Capture the cell that displays the provided text and extract its (X, Y) central coordinate. 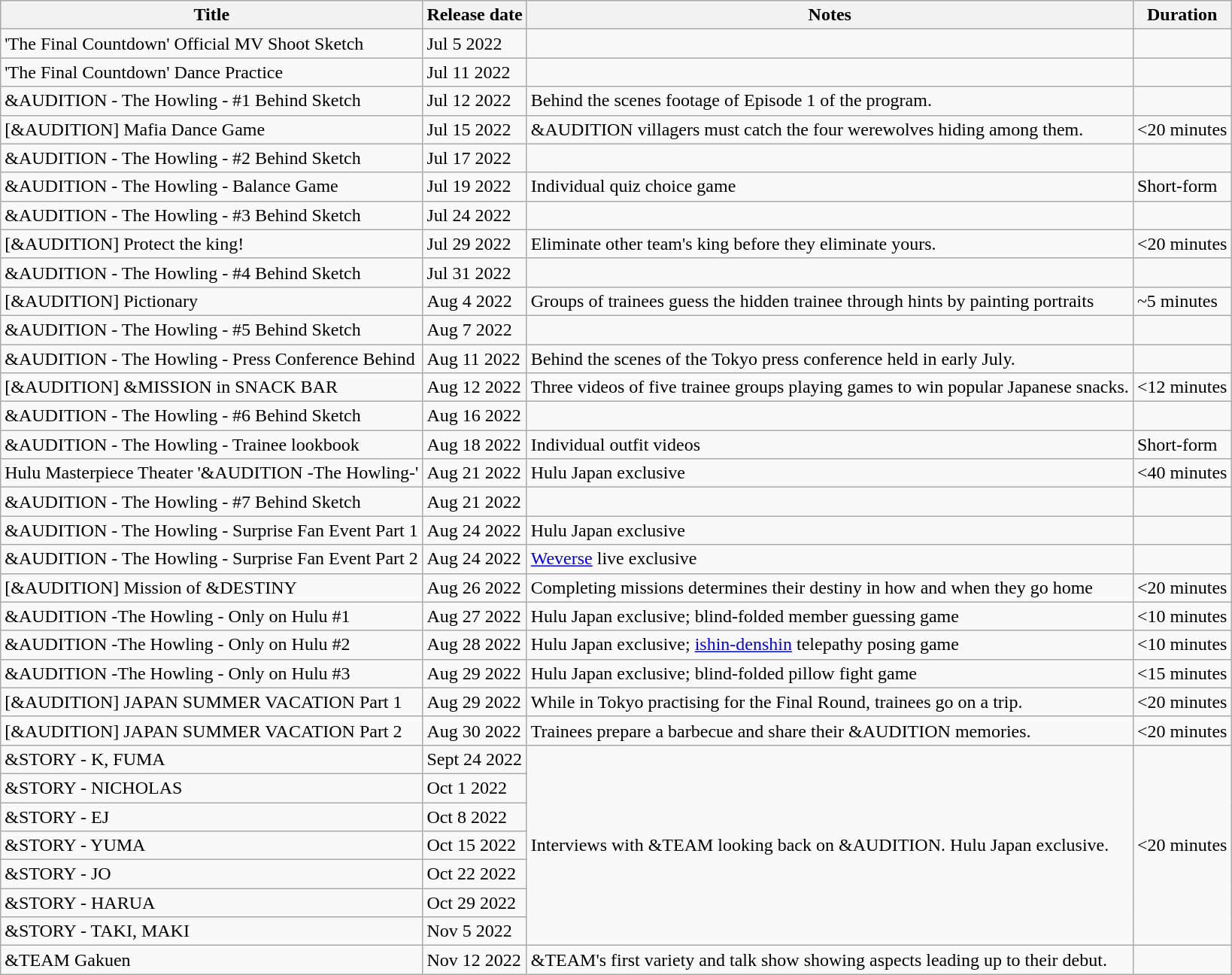
'The Final Countdown' Official MV Shoot Sketch (212, 44)
<40 minutes (1182, 473)
Oct 29 2022 (475, 903)
&STORY - JO (212, 874)
Nov 5 2022 (475, 931)
&AUDITION - The Howling - #1 Behind Sketch (212, 101)
&AUDITION - The Howling - #6 Behind Sketch (212, 416)
&TEAM's first variety and talk show showing aspects leading up to their debut. (830, 960)
Individual outfit videos (830, 445)
Aug 30 2022 (475, 730)
Hulu Japan exclusive; blind-folded pillow fight game (830, 673)
&AUDITION - The Howling - Trainee lookbook (212, 445)
[&AUDITION] &MISSION in SNACK BAR (212, 387)
Eliminate other team's king before they eliminate yours. (830, 244)
[&AUDITION] Pictionary (212, 301)
[&AUDITION] JAPAN SUMMER VACATION Part 1 (212, 702)
Aug 28 2022 (475, 645)
Aug 11 2022 (475, 359)
&AUDITION - The Howling - #7 Behind Sketch (212, 502)
Notes (830, 15)
Groups of trainees guess the hidden trainee through hints by painting portraits (830, 301)
&STORY - EJ (212, 816)
Jul 5 2022 (475, 44)
Completing missions determines their destiny in how and when they go home (830, 588)
&TEAM Gakuen (212, 960)
&AUDITION - The Howling - Surprise Fan Event Part 1 (212, 530)
Jul 12 2022 (475, 101)
Jul 24 2022 (475, 215)
&AUDITION - The Howling - #4 Behind Sketch (212, 272)
Jul 15 2022 (475, 129)
&STORY - K, FUMA (212, 759)
Aug 18 2022 (475, 445)
Jul 31 2022 (475, 272)
While in Tokyo practising for the Final Round, trainees go on a trip. (830, 702)
&AUDITION -The Howling - Only on Hulu #1 (212, 616)
&AUDITION - The Howling - #3 Behind Sketch (212, 215)
Jul 11 2022 (475, 72)
Jul 17 2022 (475, 158)
Aug 7 2022 (475, 330)
Weverse live exclusive (830, 559)
<15 minutes (1182, 673)
Aug 4 2022 (475, 301)
Jul 19 2022 (475, 187)
Behind the scenes footage of Episode 1 of the program. (830, 101)
Title (212, 15)
Interviews with &TEAM looking back on &AUDITION. Hulu Japan exclusive. (830, 845)
&AUDITION - The Howling - Balance Game (212, 187)
Aug 26 2022 (475, 588)
Oct 1 2022 (475, 788)
Jul 29 2022 (475, 244)
Individual quiz choice game (830, 187)
&AUDITION villagers must catch the four werewolves hiding among them. (830, 129)
Aug 27 2022 (475, 616)
'The Final Countdown' Dance Practice (212, 72)
&AUDITION - The Howling - #5 Behind Sketch (212, 330)
&STORY - HARUA (212, 903)
[&AUDITION] Mission of &DESTINY (212, 588)
[&AUDITION] Protect the king! (212, 244)
Behind the scenes of the Tokyo press conference held in early July. (830, 359)
&AUDITION -The Howling - Only on Hulu #3 (212, 673)
Hulu Japan exclusive; blind-folded member guessing game (830, 616)
Nov 12 2022 (475, 960)
&AUDITION -The Howling - Only on Hulu #2 (212, 645)
Release date (475, 15)
&STORY - TAKI, MAKI (212, 931)
Oct 22 2022 (475, 874)
Oct 15 2022 (475, 846)
Three videos of five trainee groups playing games to win popular Japanese snacks. (830, 387)
&AUDITION - The Howling - Press Conference Behind (212, 359)
Hulu Japan exclusive; ishin-denshin telepathy posing game (830, 645)
Oct 8 2022 (475, 816)
&AUDITION - The Howling - Surprise Fan Event Part 2 (212, 559)
[&AUDITION] Mafia Dance Game (212, 129)
&STORY - NICHOLAS (212, 788)
Aug 16 2022 (475, 416)
Sept 24 2022 (475, 759)
Aug 12 2022 (475, 387)
Duration (1182, 15)
&STORY - YUMA (212, 846)
<12 minutes (1182, 387)
&AUDITION - The Howling - #2 Behind Sketch (212, 158)
[&AUDITION] JAPAN SUMMER VACATION Part 2 (212, 730)
Trainees prepare a barbecue and share their &AUDITION memories. (830, 730)
~5 minutes (1182, 301)
Hulu Masterpiece Theater '&AUDITION -The Howling-' (212, 473)
